For the text-containing cell, return its midpoint in [X, Y] coordinate format. 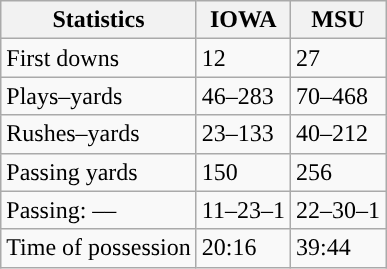
Plays–yards [99, 96]
Time of possession [99, 248]
Statistics [99, 20]
20:16 [243, 248]
70–468 [338, 96]
40–212 [338, 134]
Passing: –– [99, 210]
11–23–1 [243, 210]
23–133 [243, 134]
Rushes–yards [99, 134]
22–30–1 [338, 210]
27 [338, 58]
39:44 [338, 248]
IOWA [243, 20]
Passing yards [99, 172]
46–283 [243, 96]
150 [243, 172]
First downs [99, 58]
12 [243, 58]
256 [338, 172]
MSU [338, 20]
